Return the [X, Y] coordinate for the center point of the cell that contains the specified text.  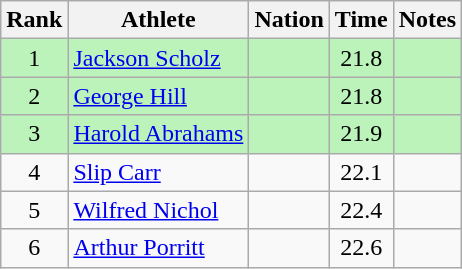
Rank [34, 20]
6 [34, 248]
Time [361, 20]
Arthur Porritt [158, 248]
1 [34, 58]
Jackson Scholz [158, 58]
21.9 [361, 134]
2 [34, 96]
3 [34, 134]
22.4 [361, 210]
Notes [427, 20]
22.6 [361, 248]
4 [34, 172]
Harold Abrahams [158, 134]
Nation [289, 20]
5 [34, 210]
George Hill [158, 96]
Wilfred Nichol [158, 210]
Athlete [158, 20]
Slip Carr [158, 172]
22.1 [361, 172]
